Locate the cell with the specified text and output its (x, y) center coordinate. 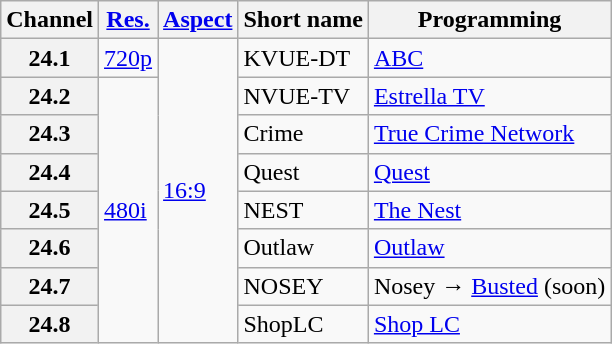
KVUE-DT (303, 58)
Shop LC (489, 324)
Short name (303, 20)
16:9 (198, 191)
Nosey → Busted (soon) (489, 286)
Channel (50, 20)
True Crime Network (489, 134)
Programming (489, 20)
NEST (303, 210)
NVUE-TV (303, 96)
24.8 (50, 324)
24.7 (50, 286)
480i (128, 210)
Res. (128, 20)
Estrella TV (489, 96)
ABC (489, 58)
Aspect (198, 20)
24.5 (50, 210)
720p (128, 58)
24.2 (50, 96)
24.1 (50, 58)
24.3 (50, 134)
NOSEY (303, 286)
ShopLC (303, 324)
24.4 (50, 172)
Crime (303, 134)
24.6 (50, 248)
The Nest (489, 210)
